Locate the cell with the specified text and output its (X, Y) center coordinate. 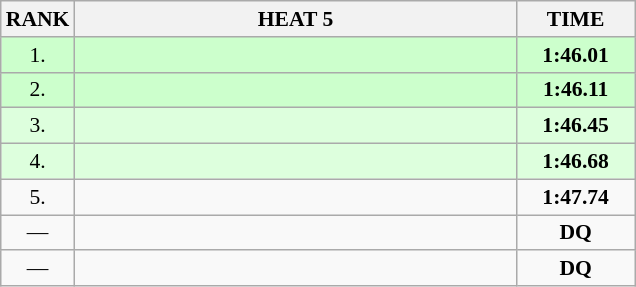
1:47.74 (576, 197)
3. (38, 126)
1:46.11 (576, 90)
1:46.45 (576, 126)
HEAT 5 (295, 19)
RANK (38, 19)
TIME (576, 19)
1:46.01 (576, 55)
5. (38, 197)
2. (38, 90)
1. (38, 55)
4. (38, 162)
1:46.68 (576, 162)
